Return [x, y] of the center of cell containing provided text 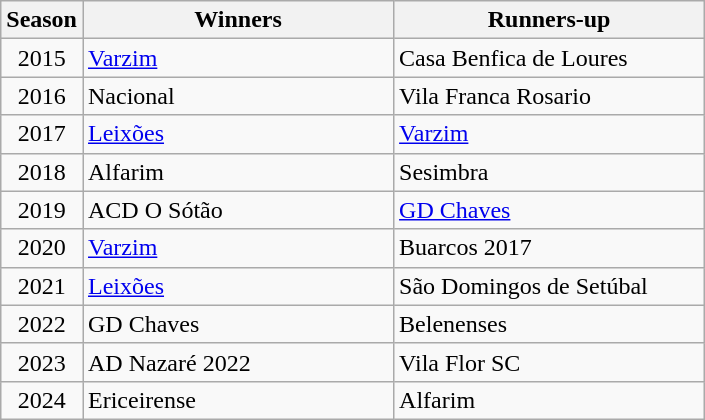
Belenenses [550, 324]
2020 [42, 248]
Winners [238, 20]
2024 [42, 400]
São Domingos de Setúbal [550, 286]
2018 [42, 172]
Sesimbra [550, 172]
Nacional [238, 96]
2015 [42, 58]
Vila Franca Rosario [550, 96]
Runners-up [550, 20]
2019 [42, 210]
2021 [42, 286]
Season [42, 20]
Buarcos 2017 [550, 248]
Ericeirense [238, 400]
2023 [42, 362]
AD Nazaré 2022 [238, 362]
2022 [42, 324]
2017 [42, 134]
ACD O Sótão [238, 210]
2016 [42, 96]
Casa Benfica de Loures [550, 58]
Vila Flor SC [550, 362]
